Pinpoint the cell where the given text exists, returning its [X, Y] midpoint coordinate. 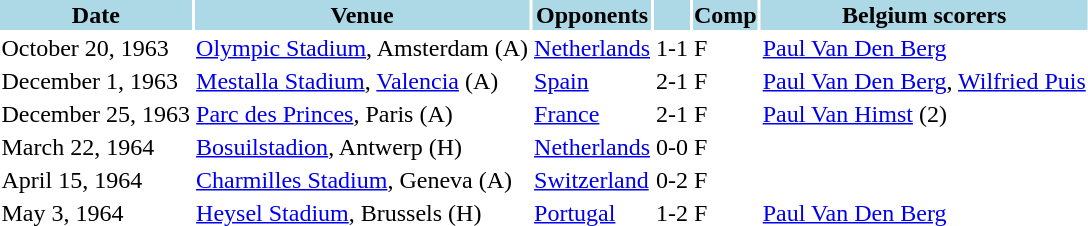
December 25, 1963 [96, 114]
Switzerland [592, 180]
Charmilles Stadium, Geneva (A) [362, 180]
Date [96, 15]
October 20, 1963 [96, 48]
Venue [362, 15]
0-0 [672, 147]
France [592, 114]
December 1, 1963 [96, 81]
Parc des Princes, Paris (A) [362, 114]
Paul Van Den Berg [924, 48]
0-2 [672, 180]
Opponents [592, 15]
Olympic Stadium, Amsterdam (A) [362, 48]
March 22, 1964 [96, 147]
Paul Van Himst (2) [924, 114]
Comp [726, 15]
Bosuilstadion, Antwerp (H) [362, 147]
April 15, 1964 [96, 180]
1-1 [672, 48]
Mestalla Stadium, Valencia (A) [362, 81]
Spain [592, 81]
Belgium scorers [924, 15]
Paul Van Den Berg, Wilfried Puis [924, 81]
